Identify which cell holds the provided text, then report its (X, Y) central coordinate. 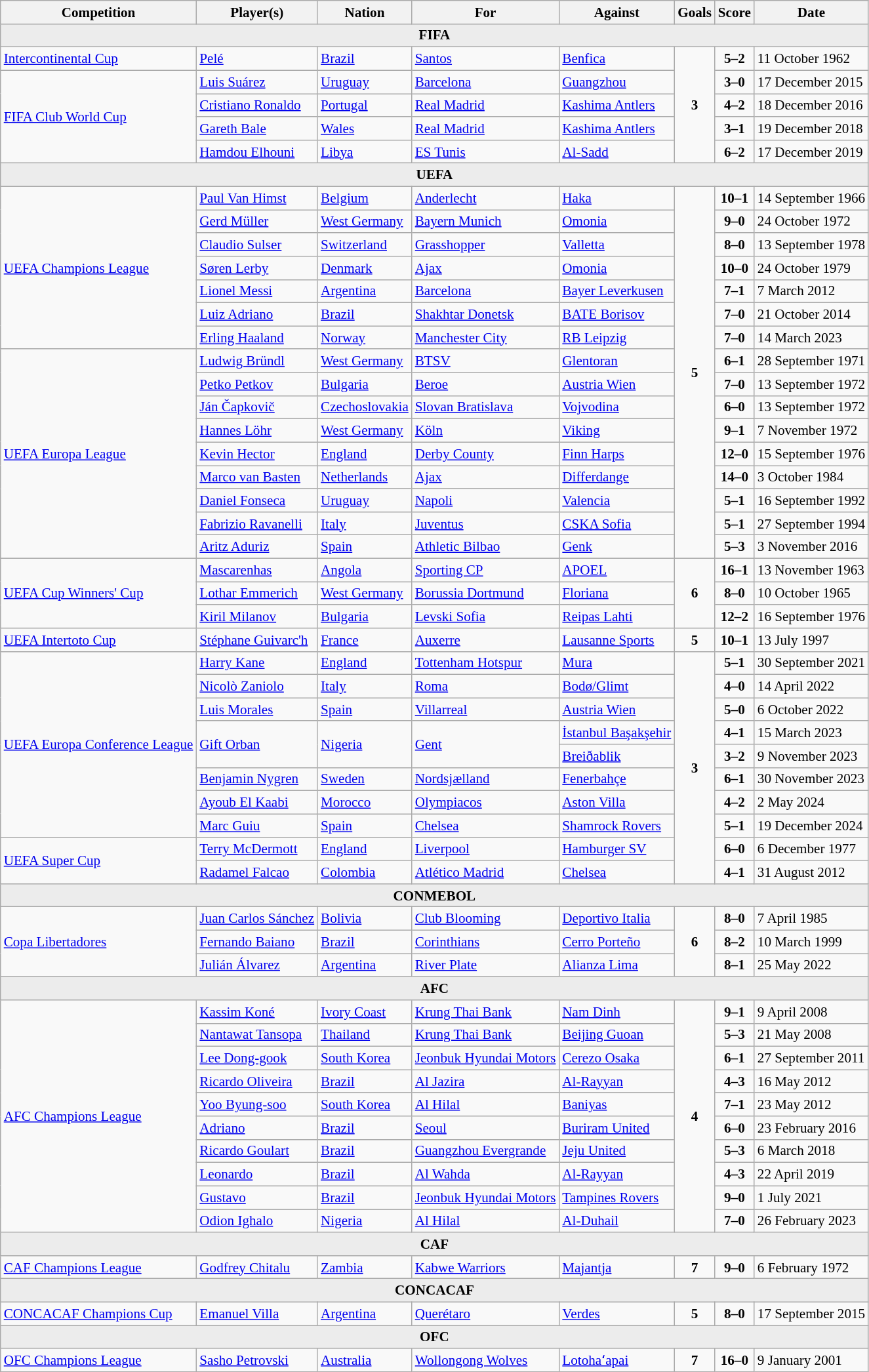
16 September 1976 (811, 616)
Gareth Bale (257, 129)
Australia (365, 1360)
Pelé (257, 59)
Leonardo (257, 1174)
Beijing Guoan (616, 1035)
9 November 2023 (811, 756)
Al-Duhail (616, 1221)
Ayoub El Kaabi (257, 803)
Borussia Dortmund (485, 593)
Finn Harps (616, 454)
Corinthians (485, 942)
Athletic Bilbao (485, 547)
İstanbul Başakşehir (616, 732)
3–0 (735, 81)
Tampines Rovers (616, 1198)
CONCACAF Champions Cup (98, 1313)
Fernando Baiano (257, 942)
Auxerre (485, 640)
17 December 2019 (811, 151)
CAF (434, 1243)
Gustavo (257, 1198)
13 September 1978 (811, 244)
Seoul (485, 1128)
RB Leipzig (616, 337)
Bodø/Glimt (616, 686)
28 September 1971 (811, 361)
Glentoran (616, 361)
Terry McDermott (257, 849)
Al-Sadd (616, 151)
Lionel Messi (257, 291)
Lee Dong-gook (257, 1059)
CAF Champions League (98, 1267)
Harry Kane (257, 662)
19 December 2018 (811, 129)
Olympiacos (485, 803)
Sporting CP (485, 569)
Grasshopper (485, 244)
Shakhtar Donetsk (485, 315)
Kiril Milanov (257, 616)
FIFA (434, 35)
9 January 2001 (811, 1360)
16–0 (735, 1360)
Player(s) (257, 12)
Aston Villa (616, 803)
Benjamin Nygren (257, 779)
Hannes Löhr (257, 430)
Derby County (485, 454)
Liverpool (485, 849)
Ján Čapkovič (257, 407)
Gift Orban (257, 744)
Beroe (485, 384)
Claudio Sulser (257, 244)
Reipas Lahti (616, 616)
UEFA Intertoto Cup (98, 640)
Belgium (365, 198)
7 April 1985 (811, 918)
AFC Champions League (98, 1116)
8–1 (735, 965)
Copa Libertadores (98, 942)
Al Jazira (485, 1081)
Viking (616, 430)
14 September 1966 (811, 198)
Cerro Porteño (616, 942)
6 October 2022 (811, 710)
Goals (695, 12)
Julián Álvarez (257, 965)
Köln (485, 430)
12–0 (735, 454)
Morocco (365, 803)
BATE Borisov (616, 315)
Floriana (616, 593)
Luis Suárez (257, 81)
FIFA Club World Cup (98, 117)
Bolivia (365, 918)
Luiz Adriano (257, 315)
10 October 1965 (811, 593)
Marc Guiu (257, 825)
Søren Lerby (257, 268)
7 November 1972 (811, 430)
Portugal (365, 105)
27 September 1994 (811, 523)
Kassim Koné (257, 1011)
Aritz Aduriz (257, 547)
15 September 1976 (811, 454)
UEFA Europa Conference League (98, 744)
21 May 2008 (811, 1035)
Wollongong Wolves (485, 1360)
6 December 1977 (811, 849)
Kevin Hector (257, 454)
18 December 2016 (811, 105)
3 October 1984 (811, 477)
22 April 2019 (811, 1174)
24 October 1979 (811, 268)
Breiðablik (616, 756)
Odion Ighalo (257, 1221)
Fabrizio Ravanelli (257, 523)
Godfrey Chitalu (257, 1267)
3–2 (735, 756)
Ludwig Bründl (257, 361)
CONMEBOL (434, 895)
15 March 2023 (811, 732)
Vojvodina (616, 407)
Nantawat Tansopa (257, 1035)
Querétaro (485, 1313)
Mura (616, 662)
Mascarenhas (257, 569)
25 May 2022 (811, 965)
26 February 2023 (811, 1221)
CONCACAF (434, 1291)
Lotohaʻapai (616, 1360)
Guangzhou (616, 81)
14 March 2023 (811, 337)
6 March 2018 (811, 1150)
27 September 2011 (811, 1059)
Bayer Leverkusen (616, 291)
Gent (485, 744)
Date (811, 12)
Lausanne Sports (616, 640)
Villarreal (485, 710)
Differdange (616, 477)
10–0 (735, 268)
Czechoslovakia (365, 407)
OFC (434, 1337)
Radamel Falcao (257, 872)
10 March 1999 (811, 942)
13 November 1963 (811, 569)
Sasho Petrovski (257, 1360)
UEFA (434, 174)
Club Blooming (485, 918)
Bayern Munich (485, 222)
6–2 (735, 151)
4–0 (735, 686)
19 December 2024 (811, 825)
31 August 2012 (811, 872)
Deportivo Italia (616, 918)
Ricardo Goulart (257, 1150)
Intercontinental Cup (98, 59)
17 December 2015 (811, 81)
Roma (485, 686)
Competition (98, 12)
8–2 (735, 942)
Anderlecht (485, 198)
Benfica (616, 59)
Manchester City (485, 337)
13 July 1997 (811, 640)
Hamburger SV (616, 849)
Juan Carlos Sánchez (257, 918)
Adriano (257, 1128)
OFC Champions League (98, 1360)
Colombia (365, 872)
Score (735, 12)
Haka (616, 198)
Norway (365, 337)
Alianza Lima (616, 965)
23 May 2012 (811, 1104)
UEFA Champions League (98, 268)
21 October 2014 (811, 315)
Valletta (616, 244)
Netherlands (365, 477)
For (485, 12)
23 February 2016 (811, 1128)
Wales (365, 129)
Luis Morales (257, 710)
3–1 (735, 129)
Jeju United (616, 1150)
14 April 2022 (811, 686)
River Plate (485, 965)
2 May 2024 (811, 803)
Ivory Coast (365, 1011)
Paul Van Himst (257, 198)
Atlético Madrid (485, 872)
Kabwe Warriors (485, 1267)
APOEL (616, 569)
Hamdou Elhouni (257, 151)
Tottenham Hotspur (485, 662)
5–2 (735, 59)
Gerd Müller (257, 222)
11 October 1962 (811, 59)
UEFA Cup Winners' Cup (98, 593)
Cristiano Ronaldo (257, 105)
Majantja (616, 1267)
Buriram United (616, 1128)
Nation (365, 12)
7 March 2012 (811, 291)
Verdes (616, 1313)
5–0 (735, 710)
4 (695, 1116)
16–1 (735, 569)
Shamrock Rovers (616, 825)
Genk (616, 547)
Juventus (485, 523)
17 September 2015 (811, 1313)
Napoli (485, 500)
Levski Sofia (485, 616)
France (365, 640)
CSKA Sofia (616, 523)
ES Tunis (485, 151)
AFC (434, 988)
16 May 2012 (811, 1081)
Switzerland (365, 244)
Stéphane Guivarc'h (257, 640)
Marco van Basten (257, 477)
Yoo Byung-soo (257, 1104)
Ricardo Oliveira (257, 1081)
Zambia (365, 1267)
Petko Petkov (257, 384)
Emanuel Villa (257, 1313)
Santos (485, 59)
Fenerbahçe (616, 779)
3 November 2016 (811, 547)
12–2 (735, 616)
Cerezo Osaka (616, 1059)
Nicolò Zaniolo (257, 686)
Nam Dinh (616, 1011)
Erling Haaland (257, 337)
16 September 1992 (811, 500)
Baniyas (616, 1104)
Libya (365, 151)
Slovan Bratislava (485, 407)
30 November 2023 (811, 779)
UEFA Europa League (98, 454)
30 September 2021 (811, 662)
Thailand (365, 1035)
Al Wahda (485, 1174)
Daniel Fonseca (257, 500)
6 February 1972 (811, 1267)
Nordsjælland (485, 779)
Against (616, 12)
Angola (365, 569)
9 April 2008 (811, 1011)
Valencia (616, 500)
UEFA Super Cup (98, 860)
14–0 (735, 477)
Lothar Emmerich (257, 593)
1 July 2021 (811, 1198)
Sweden (365, 779)
24 October 1972 (811, 222)
Denmark (365, 268)
Guangzhou Evergrande (485, 1150)
BTSV (485, 361)
